Provide the (X, Y) coordinate of the cell's center where the given text is located.  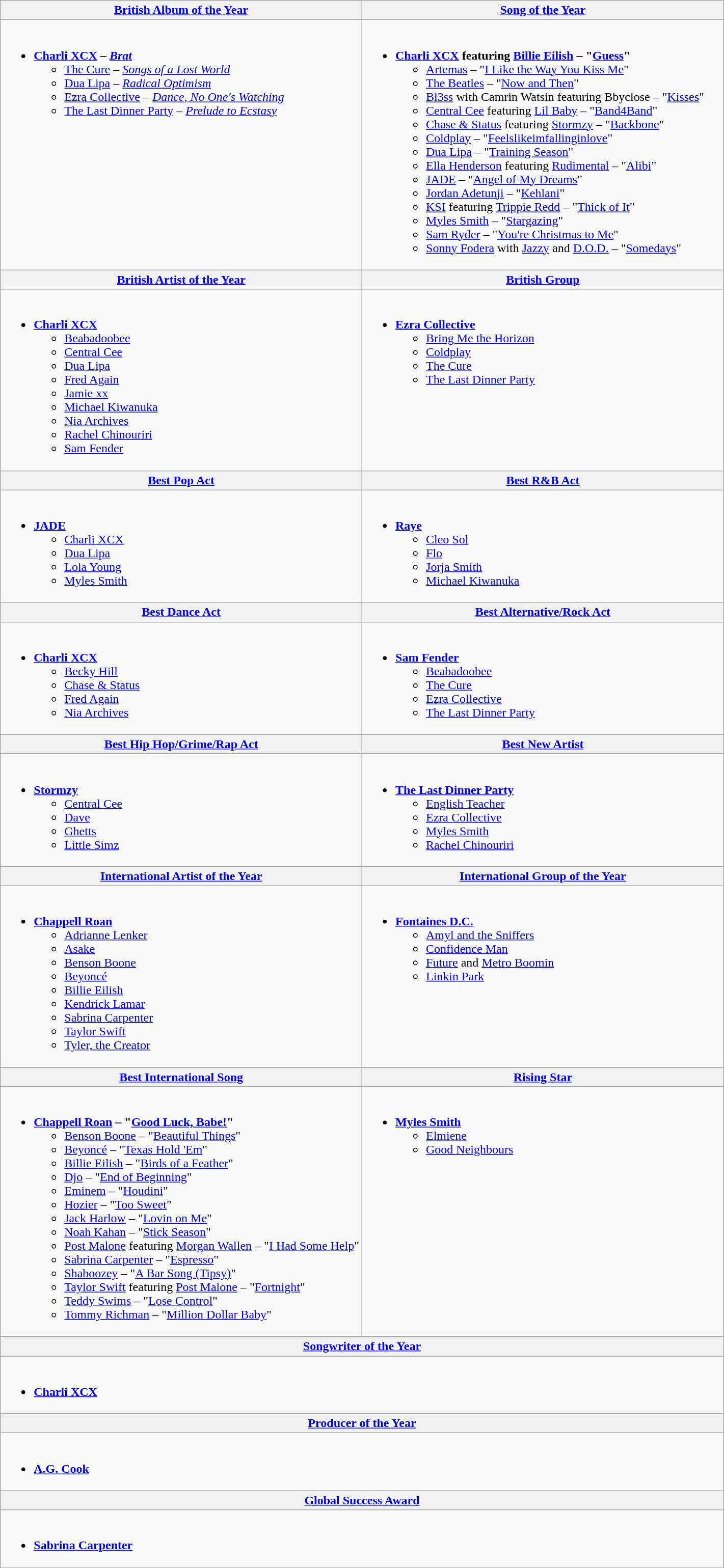
Best International Song (181, 1077)
Fontaines D.C.Amyl and the SniffersConfidence ManFuture and Metro BoominLinkin Park (543, 976)
Best Hip Hop/Grime/Rap Act (181, 744)
Producer of the Year (362, 1423)
British Artist of the Year (181, 280)
Global Success Award (362, 1500)
Best Alternative/Rock Act (543, 612)
StormzyCentral CeeDaveGhettsLittle Simz (181, 810)
International Group of the Year (543, 876)
Best Pop Act (181, 480)
Ezra CollectiveBring Me the HorizonColdplayThe CureThe Last Dinner Party (543, 380)
Myles SmithElmieneGood Neighbours (543, 1212)
The Last Dinner PartyEnglish TeacherEzra CollectiveMyles SmithRachel Chinouriri (543, 810)
A.G. Cook (362, 1462)
Song of the Year (543, 10)
Best R&B Act (543, 480)
Sabrina Carpenter (362, 1539)
Songwriter of the Year (362, 1346)
Sam FenderBeabadoobeeThe CureEzra CollectiveThe Last Dinner Party (543, 678)
Rising Star (543, 1077)
Charli XCXBecky HillChase & StatusFred AgainNia Archives (181, 678)
JADECharli XCXDua LipaLola YoungMyles Smith (181, 546)
RayeCleo SolFloJorja SmithMichael Kiwanuka (543, 546)
British Album of the Year (181, 10)
Best Dance Act (181, 612)
International Artist of the Year (181, 876)
Best New Artist (543, 744)
British Group (543, 280)
Charli XCX (362, 1385)
Chappell RoanAdrianne LenkerAsakeBenson BooneBeyoncéBillie EilishKendrick LamarSabrina CarpenterTaylor SwiftTyler, the Creator (181, 976)
Charli XCXBeabadoobeeCentral CeeDua LipaFred AgainJamie xxMichael KiwanukaNia ArchivesRachel ChinouririSam Fender (181, 380)
